Pinpoint the cell where the given text exists, returning its [X, Y] midpoint coordinate. 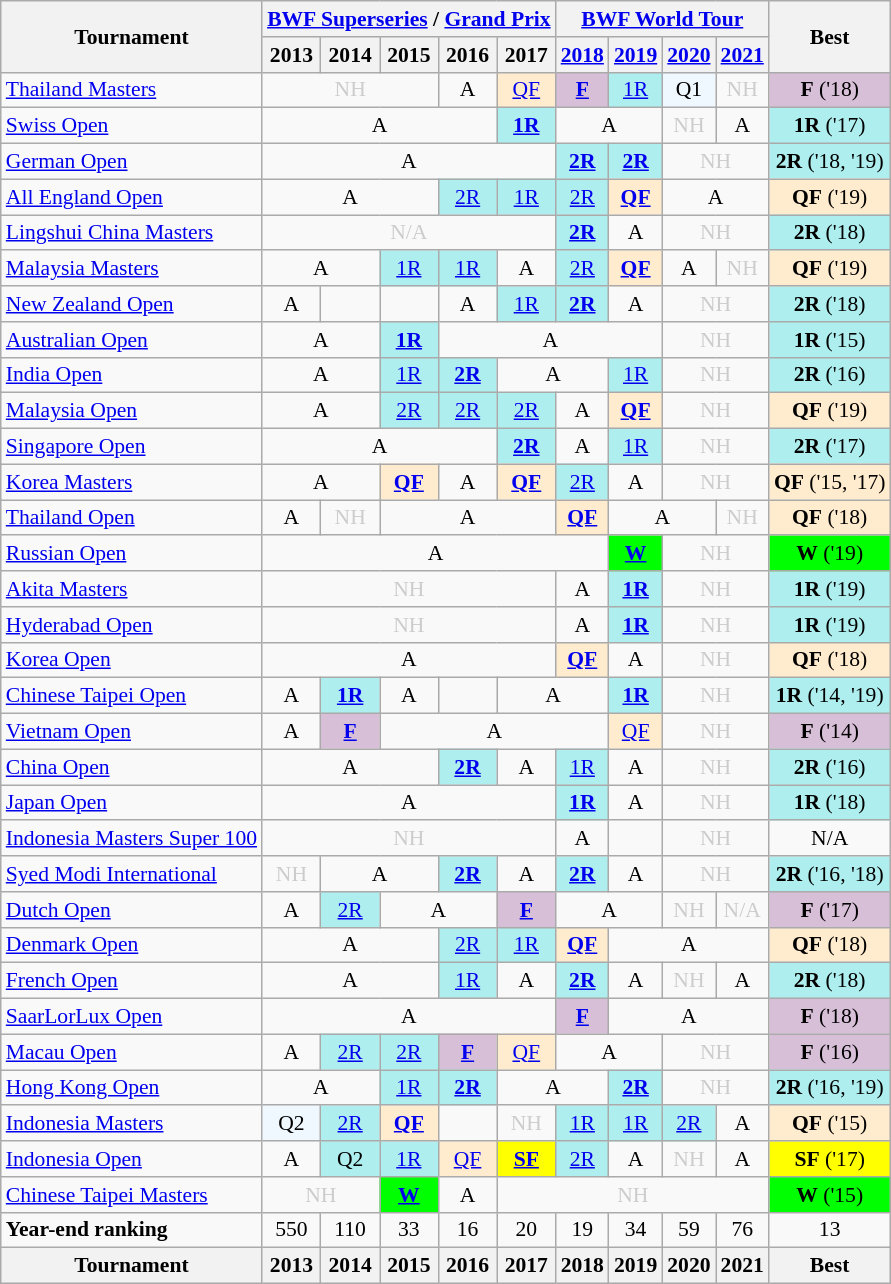
Syed Modi International [132, 874]
Lingshui China Masters [132, 233]
China Open [132, 767]
550 [292, 1230]
Indonesia Open [132, 1159]
34 [636, 1230]
2R ('16, '19) [830, 1088]
New Zealand Open [132, 304]
Denmark Open [132, 945]
16 [468, 1230]
13 [830, 1230]
Dutch Open [132, 910]
Malaysia Open [132, 411]
Korea Masters [132, 482]
SF ('17) [830, 1159]
59 [688, 1230]
1R ('14, '19) [830, 696]
Singapore Open [132, 447]
Macau Open [132, 1052]
1R ('17) [830, 126]
F ('17) [830, 910]
Akita Masters [132, 589]
2R ('18, '19) [830, 162]
1R ('15) [830, 340]
Hong Kong Open [132, 1088]
Swiss Open [132, 126]
Australian Open [132, 340]
Vietnam Open [132, 732]
All England Open [132, 197]
Chinese Taipei Open [132, 696]
F ('14) [830, 732]
Thailand Open [132, 518]
Q1 [688, 90]
19 [582, 1230]
110 [350, 1230]
German Open [132, 162]
BWF Superseries / Grand Prix [409, 19]
India Open [132, 375]
Malaysia Masters [132, 269]
QF ('15) [830, 1124]
Chinese Taipei Masters [132, 1195]
2R ('16, '18) [830, 874]
Japan Open [132, 803]
2R ('17) [830, 447]
20 [526, 1230]
76 [742, 1230]
W ('15) [830, 1195]
Hyderabad Open [132, 625]
Indonesia Masters Super 100 [132, 839]
French Open [132, 981]
QF ('15, '17) [830, 482]
Indonesia Masters [132, 1124]
1R ('18) [830, 803]
Russian Open [132, 554]
Korea Open [132, 660]
Thailand Masters [132, 90]
33 [410, 1230]
SF [526, 1159]
F ('16) [830, 1052]
W ('19) [830, 554]
Year-end ranking [132, 1230]
BWF World Tour [662, 19]
SaarLorLux Open [132, 1017]
